Provide the [X, Y] coordinate of the cell's center where the given text is located.  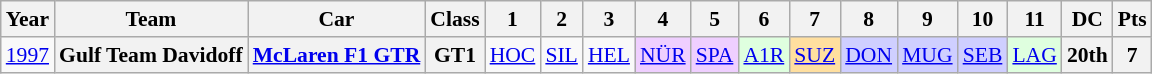
Year [28, 19]
Pts [1132, 19]
3 [609, 19]
Car [337, 19]
MUG [928, 55]
4 [663, 19]
Gulf Team Davidoff [151, 55]
A1R [764, 55]
SIL [562, 55]
5 [715, 19]
HOC [513, 55]
SPA [715, 55]
20th [1088, 55]
1997 [28, 55]
Class [454, 19]
DON [868, 55]
1 [513, 19]
HEL [609, 55]
6 [764, 19]
SUZ [814, 55]
NÜR [663, 55]
2 [562, 19]
SEB [983, 55]
8 [868, 19]
DC [1088, 19]
10 [983, 19]
Team [151, 19]
GT1 [454, 55]
11 [1034, 19]
LAG [1034, 55]
McLaren F1 GTR [337, 55]
9 [928, 19]
